Identify which cell holds the provided text, then report its (x, y) central coordinate. 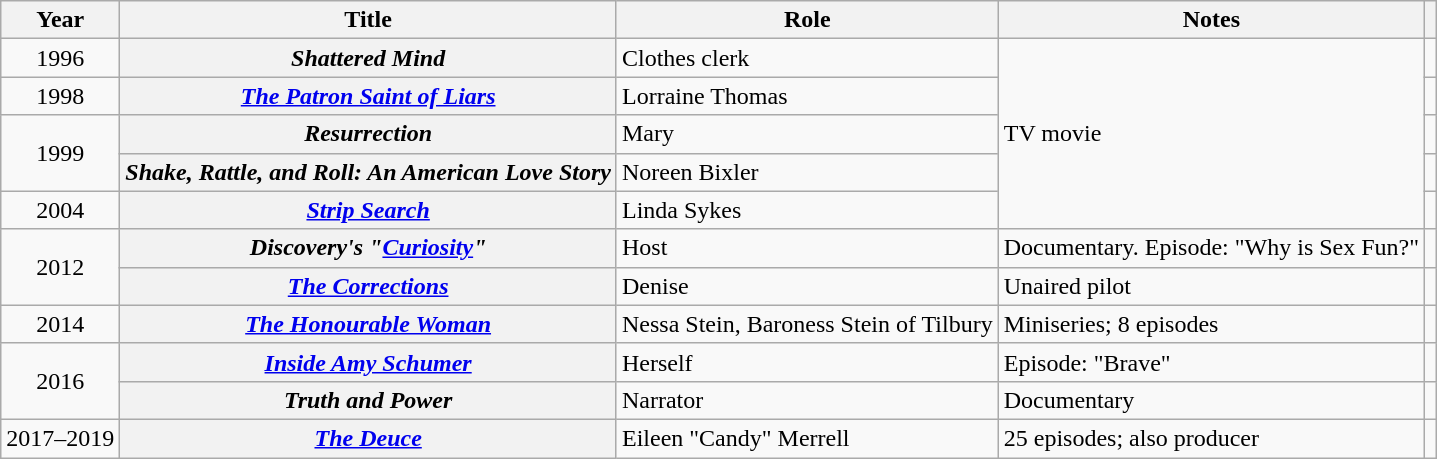
Resurrection (368, 134)
Clothes clerk (807, 58)
Discovery's "Curiosity" (368, 248)
Denise (807, 286)
The Corrections (368, 286)
Notes (1211, 20)
The Honourable Woman (368, 324)
Miniseries; 8 episodes (1211, 324)
TV movie (1211, 134)
Lorraine Thomas (807, 96)
The Deuce (368, 438)
1998 (60, 96)
Documentary. Episode: "Why is Sex Fun?" (1211, 248)
Year (60, 20)
2012 (60, 267)
Title (368, 20)
2014 (60, 324)
Narrator (807, 400)
1996 (60, 58)
Herself (807, 362)
Mary (807, 134)
2017–2019 (60, 438)
Shake, Rattle, and Roll: An American Love Story (368, 172)
Documentary (1211, 400)
1999 (60, 153)
2004 (60, 210)
25 episodes; also producer (1211, 438)
Noreen Bixler (807, 172)
2016 (60, 381)
Linda Sykes (807, 210)
Unaired pilot (1211, 286)
Inside Amy Schumer (368, 362)
Nessa Stein, Baroness Stein of Tilbury (807, 324)
Episode: "Brave" (1211, 362)
The Patron Saint of Liars (368, 96)
Shattered Mind (368, 58)
Role (807, 20)
Truth and Power (368, 400)
Eileen "Candy" Merrell (807, 438)
Host (807, 248)
Strip Search (368, 210)
